Scan for the cell matching the given text and deliver its (x, y) coordinate at center. 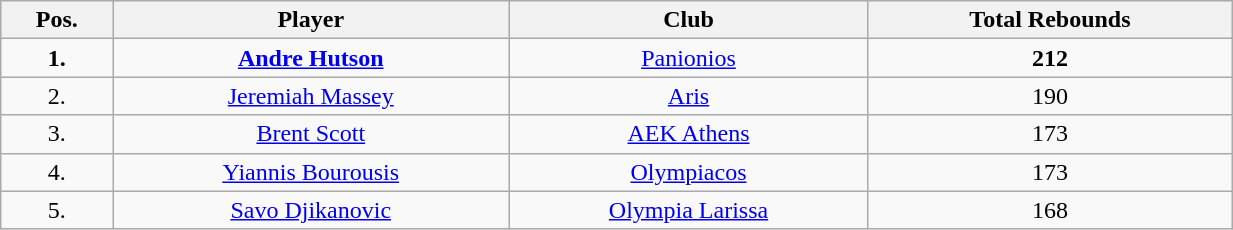
212 (1050, 58)
Panionios (688, 58)
Pos. (57, 20)
Olympiacos (688, 172)
AEK Athens (688, 134)
168 (1050, 210)
4. (57, 172)
1. (57, 58)
Aris (688, 96)
Brent Scott (311, 134)
Savo Djikanovic (311, 210)
2. (57, 96)
5. (57, 210)
190 (1050, 96)
Andre Hutson (311, 58)
Total Rebounds (1050, 20)
Player (311, 20)
Jeremiah Massey (311, 96)
Olympia Larissa (688, 210)
Club (688, 20)
Yiannis Bourousis (311, 172)
3. (57, 134)
